Identify which cell holds the provided text, then report its (X, Y) central coordinate. 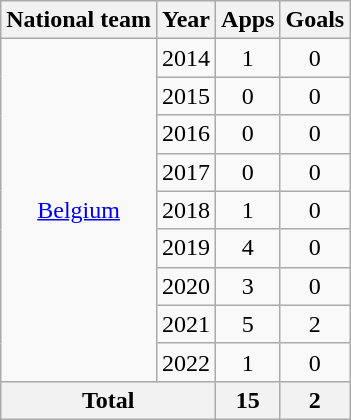
Year (186, 20)
2017 (186, 172)
2021 (186, 324)
2020 (186, 286)
2022 (186, 362)
Apps (248, 20)
National team (79, 20)
2015 (186, 96)
2019 (186, 248)
Belgium (79, 210)
2018 (186, 210)
Total (108, 400)
Goals (315, 20)
5 (248, 324)
2014 (186, 58)
4 (248, 248)
3 (248, 286)
2016 (186, 134)
15 (248, 400)
